Return (x, y) of the center of cell containing provided text 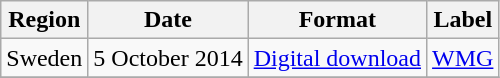
Sweden (44, 58)
5 October 2014 (168, 58)
Date (168, 20)
Label (463, 20)
Format (337, 20)
Region (44, 20)
WMG (463, 58)
Digital download (337, 58)
